Search for the cell housing the specified text and yield its (X, Y) center coordinate. 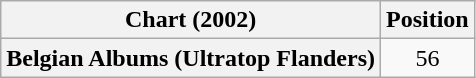
Belgian Albums (Ultratop Flanders) (191, 58)
Position (428, 20)
56 (428, 58)
Chart (2002) (191, 20)
